Scan for the cell matching the given text and deliver its [X, Y] coordinate at center. 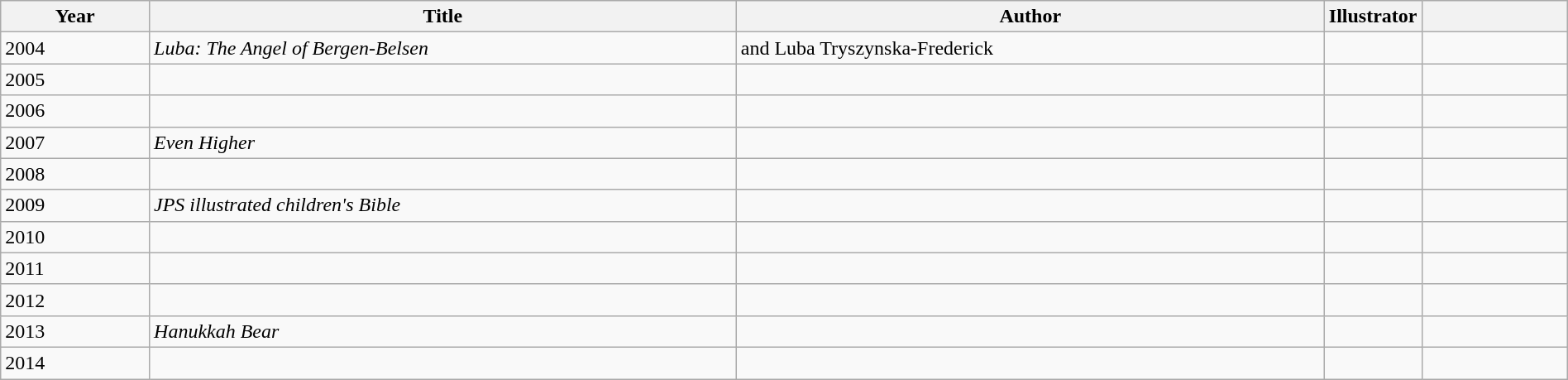
2006 [75, 111]
2007 [75, 142]
and Luba Tryszynska-Frederick [1030, 48]
2010 [75, 237]
2014 [75, 363]
2005 [75, 79]
Illustrator [1373, 17]
2008 [75, 174]
Hanukkah Bear [443, 331]
JPS illustrated children's Bible [443, 205]
2011 [75, 268]
Author [1030, 17]
Title [443, 17]
2013 [75, 331]
Year [75, 17]
Even Higher [443, 142]
2012 [75, 300]
2004 [75, 48]
2009 [75, 205]
Luba: The Angel of Bergen-Belsen [443, 48]
